Return the [x, y] coordinate for the center point of the cell that contains the specified text.  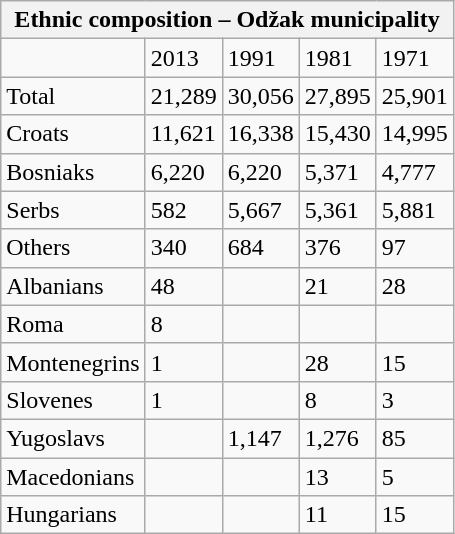
30,056 [260, 96]
Croats [73, 134]
Serbs [73, 210]
Macedonians [73, 477]
1971 [414, 58]
15,430 [338, 134]
Others [73, 248]
Total [73, 96]
376 [338, 248]
11,621 [184, 134]
3 [414, 400]
Montenegrins [73, 362]
14,995 [414, 134]
5,371 [338, 172]
Albanians [73, 286]
85 [414, 438]
48 [184, 286]
16,338 [260, 134]
Hungarians [73, 515]
27,895 [338, 96]
Yugoslavs [73, 438]
Ethnic composition – Odžak municipality [228, 20]
5 [414, 477]
Bosniaks [73, 172]
11 [338, 515]
1991 [260, 58]
25,901 [414, 96]
684 [260, 248]
5,667 [260, 210]
340 [184, 248]
582 [184, 210]
1981 [338, 58]
2013 [184, 58]
97 [414, 248]
21 [338, 286]
Roma [73, 324]
5,361 [338, 210]
21,289 [184, 96]
1,147 [260, 438]
5,881 [414, 210]
1,276 [338, 438]
Slovenes [73, 400]
4,777 [414, 172]
13 [338, 477]
